For the text-containing cell, return its midpoint in [x, y] coordinate format. 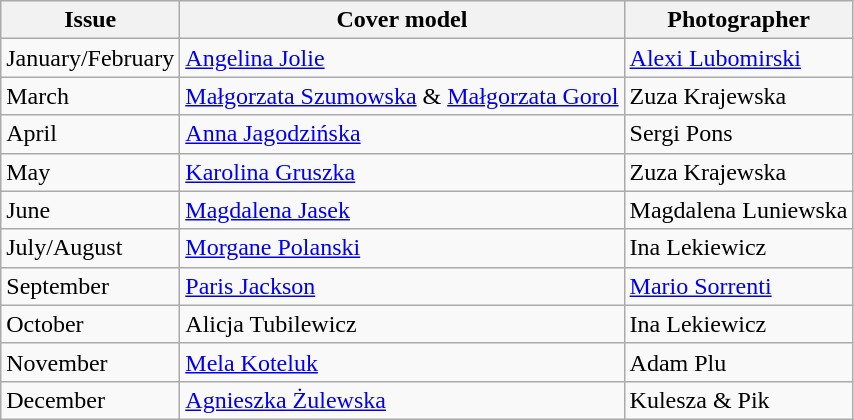
Karolina Gruszka [402, 172]
Paris Jackson [402, 286]
Adam Plu [738, 362]
May [90, 172]
Cover model [402, 20]
January/February [90, 58]
Mela Koteluk [402, 362]
March [90, 96]
Morgane Polanski [402, 248]
June [90, 210]
Photographer [738, 20]
April [90, 134]
Sergi Pons [738, 134]
October [90, 324]
July/August [90, 248]
Alicja Tubilewicz [402, 324]
September [90, 286]
Agnieszka Żulewska [402, 400]
Magdalena Luniewska [738, 210]
Magdalena Jasek [402, 210]
Anna Jagodzińska [402, 134]
Angelina Jolie [402, 58]
Kulesza & Pik [738, 400]
Issue [90, 20]
December [90, 400]
November [90, 362]
Małgorzata Szumowska & Małgorzata Gorol [402, 96]
Alexi Lubomirski [738, 58]
Mario Sorrenti [738, 286]
